Capture the cell that displays the provided text and extract its (x, y) central coordinate. 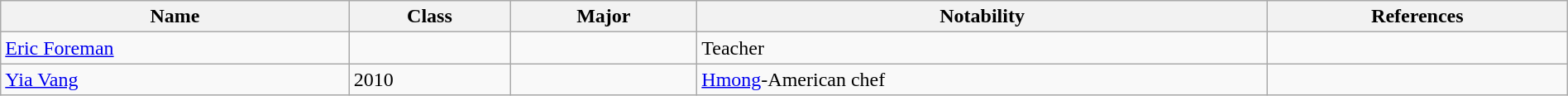
2010 (430, 79)
References (1417, 17)
Yia Vang (175, 79)
Eric Foreman (175, 48)
Major (604, 17)
Class (430, 17)
Name (175, 17)
Teacher (982, 48)
Hmong-American chef (982, 79)
Notability (982, 17)
